Detect which cell encompasses the target text, then output its [X, Y] center coordinate. 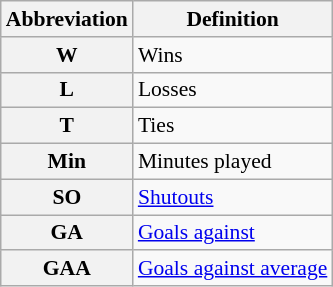
Ties [233, 126]
W [67, 55]
Definition [233, 19]
SO [67, 197]
L [67, 90]
Abbreviation [67, 19]
Wins [233, 55]
Losses [233, 90]
GA [67, 233]
Goals against [233, 233]
T [67, 126]
Goals against average [233, 269]
Shutouts [233, 197]
Min [67, 162]
Minutes played [233, 162]
GAA [67, 269]
